Pinpoint the cell where the given text exists, returning its (x, y) midpoint coordinate. 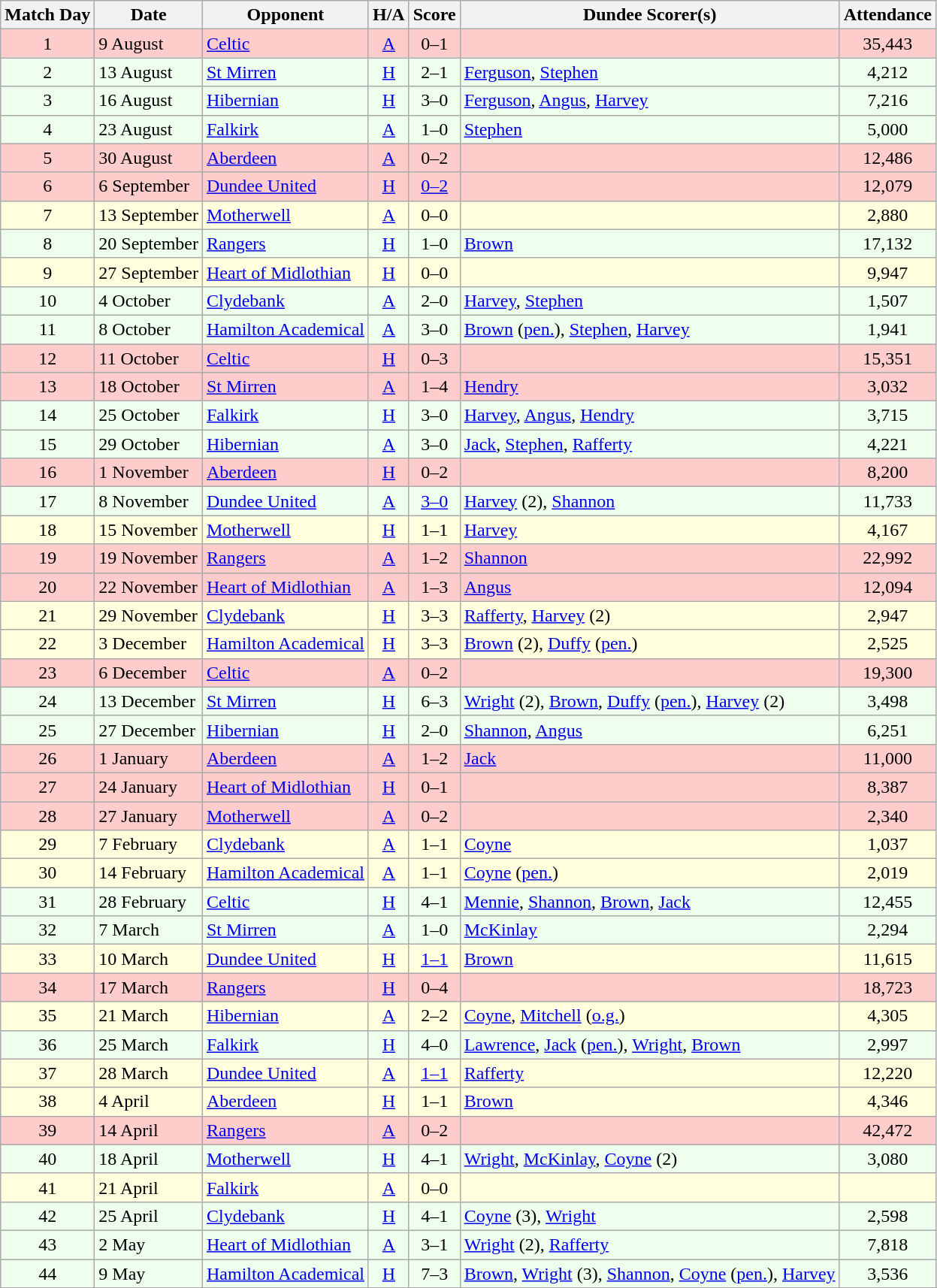
Harvey (2), Shannon (649, 501)
9,947 (887, 272)
Shannon (649, 558)
33 (48, 959)
14 (48, 416)
21 March (149, 1016)
18 October (149, 387)
22,992 (887, 558)
Mennie, Shannon, Brown, Jack (649, 902)
40 (48, 1159)
3,032 (887, 387)
4 April (149, 1102)
31 (48, 902)
2,294 (887, 930)
25 March (149, 1045)
2,997 (887, 1045)
25 October (149, 416)
20 (48, 587)
19 (48, 558)
27 (48, 787)
Score (434, 15)
Coyne, Mitchell (o.g.) (649, 1016)
Wright, McKinlay, Coyne (2) (649, 1159)
11,000 (887, 758)
1–4 (434, 387)
4,221 (887, 444)
17 March (149, 987)
4 (48, 129)
Rafferty, Harvey (2) (649, 615)
4,305 (887, 1016)
Brown (2), Duffy (pen.) (649, 644)
36 (48, 1045)
3 December (149, 644)
10 (48, 301)
Opponent (286, 15)
27 December (149, 730)
2,880 (887, 215)
2,598 (887, 1216)
29 (48, 845)
26 (48, 758)
0–4 (434, 987)
43 (48, 1244)
6,251 (887, 730)
Harvey, Angus, Hendry (649, 416)
2 May (149, 1244)
41 (48, 1187)
3,715 (887, 416)
0–3 (434, 358)
Harvey (649, 530)
4,346 (887, 1102)
Harvey, Stephen (649, 301)
13 September (149, 215)
7 February (149, 845)
Hendry (649, 387)
2,340 (887, 815)
2–1 (434, 72)
13 (48, 387)
30 August (149, 158)
25 April (149, 1216)
24 (48, 701)
4–0 (434, 1045)
27 January (149, 815)
Brown (pen.), Stephen, Harvey (649, 329)
3 (48, 101)
8 October (149, 329)
16 (48, 473)
3,080 (887, 1159)
23 (48, 673)
37 (48, 1073)
30 (48, 873)
Ferguson, Angus, Harvey (649, 101)
8 (48, 243)
9 (48, 272)
3,536 (887, 1274)
Dundee Scorer(s) (649, 15)
4 October (149, 301)
11 (48, 329)
15 November (149, 530)
28 February (149, 902)
4,212 (887, 72)
27 September (149, 272)
9 August (149, 44)
1,941 (887, 329)
McKinlay (649, 930)
12,455 (887, 902)
11 October (149, 358)
11,615 (887, 959)
12,094 (887, 587)
29 October (149, 444)
10 March (149, 959)
13 August (149, 72)
18 (48, 530)
2,525 (887, 644)
8 November (149, 501)
22 November (149, 587)
2,019 (887, 873)
12,079 (887, 186)
Coyne (649, 845)
7,216 (887, 101)
5,000 (887, 129)
44 (48, 1274)
38 (48, 1102)
12,486 (887, 158)
29 November (149, 615)
19 November (149, 558)
Rafferty (649, 1073)
14 February (149, 873)
24 January (149, 787)
17 (48, 501)
H/A (388, 15)
8,200 (887, 473)
Angus (649, 587)
2 (48, 72)
16 August (149, 101)
1 January (149, 758)
7,818 (887, 1244)
Jack (649, 758)
28 March (149, 1073)
35,443 (887, 44)
6 September (149, 186)
18,723 (887, 987)
23 August (149, 129)
21 (48, 615)
Stephen (649, 129)
Coyne (pen.) (649, 873)
Lawrence, Jack (pen.), Wright, Brown (649, 1045)
Ferguson, Stephen (649, 72)
12 (48, 358)
34 (48, 987)
Wright (2), Rafferty (649, 1244)
5 (48, 158)
Date (149, 15)
42,472 (887, 1130)
Match Day (48, 15)
13 December (149, 701)
6–3 (434, 701)
1 November (149, 473)
42 (48, 1216)
7 (48, 215)
1,507 (887, 301)
1 (48, 44)
Brown, Wright (3), Shannon, Coyne (pen.), Harvey (649, 1274)
14 April (149, 1130)
2–2 (434, 1016)
20 September (149, 243)
8,387 (887, 787)
Shannon, Angus (649, 730)
Jack, Stephen, Rafferty (649, 444)
6 (48, 186)
3,498 (887, 701)
2,947 (887, 615)
28 (48, 815)
9 May (149, 1274)
6 December (149, 673)
Wright (2), Brown, Duffy (pen.), Harvey (2) (649, 701)
Coyne (3), Wright (649, 1216)
4,167 (887, 530)
21 April (149, 1187)
39 (48, 1130)
25 (48, 730)
22 (48, 644)
32 (48, 930)
15,351 (887, 358)
18 April (149, 1159)
3–1 (434, 1244)
15 (48, 444)
7–3 (434, 1274)
7 March (149, 930)
1,037 (887, 845)
35 (48, 1016)
11,733 (887, 501)
17,132 (887, 243)
19,300 (887, 673)
1–3 (434, 587)
12,220 (887, 1073)
Attendance (887, 15)
